From the cell containing the given text, extract its center point as [x, y] coordinate. 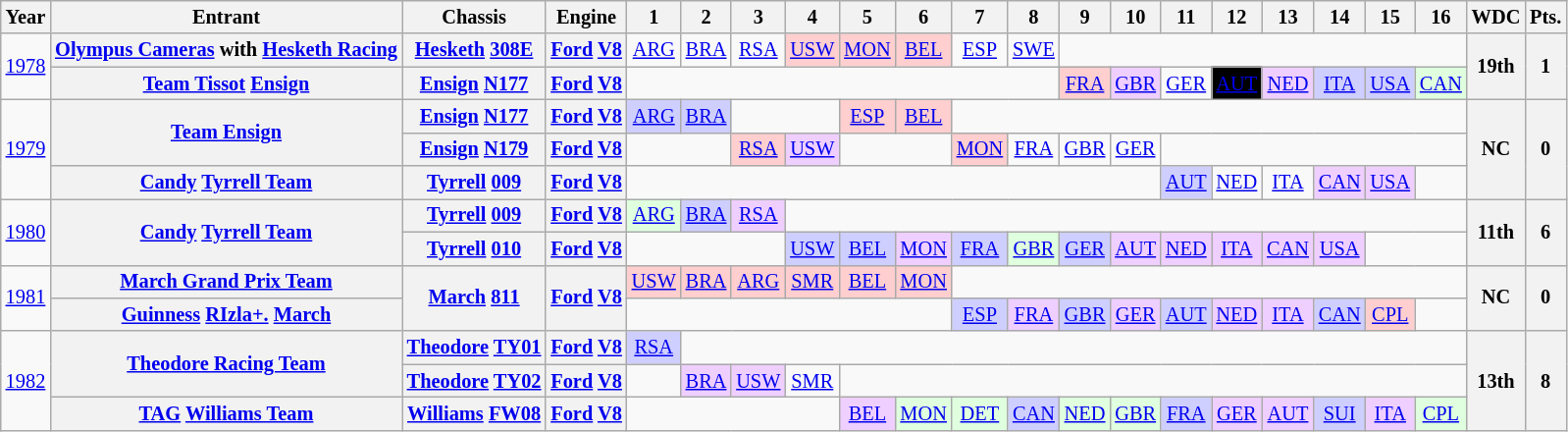
Entrant [226, 17]
Theodore TY02 [475, 381]
19th [1496, 67]
13 [1287, 17]
10 [1135, 17]
7 [979, 17]
16 [1440, 17]
3 [758, 17]
Hesketh 308E [475, 50]
WDC [1496, 17]
Guinness RIzla+. March [226, 314]
TAG Williams Team [226, 413]
1981 [26, 298]
5 [867, 17]
SUI [1340, 413]
Chassis [475, 17]
Williams FW08 [475, 413]
11 [1186, 17]
Team Ensign [226, 132]
DET [979, 413]
13th [1496, 381]
Tyrrell 010 [475, 248]
Ensign N179 [475, 149]
Pts. [1545, 17]
15 [1390, 17]
14 [1340, 17]
1980 [26, 232]
12 [1237, 17]
1982 [26, 381]
Theodore Racing Team [226, 363]
1978 [26, 67]
Year [26, 17]
March 811 [475, 298]
2 [706, 17]
11th [1496, 232]
Olympus Cameras with Hesketh Racing [226, 50]
9 [1085, 17]
1979 [26, 149]
March Grand Prix Team [226, 282]
Team Tissot Ensign [226, 83]
SWE [1034, 50]
Engine [586, 17]
Theodore TY01 [475, 348]
4 [812, 17]
